Extract the [x, y] coordinate from the center of the cell holding the provided text.  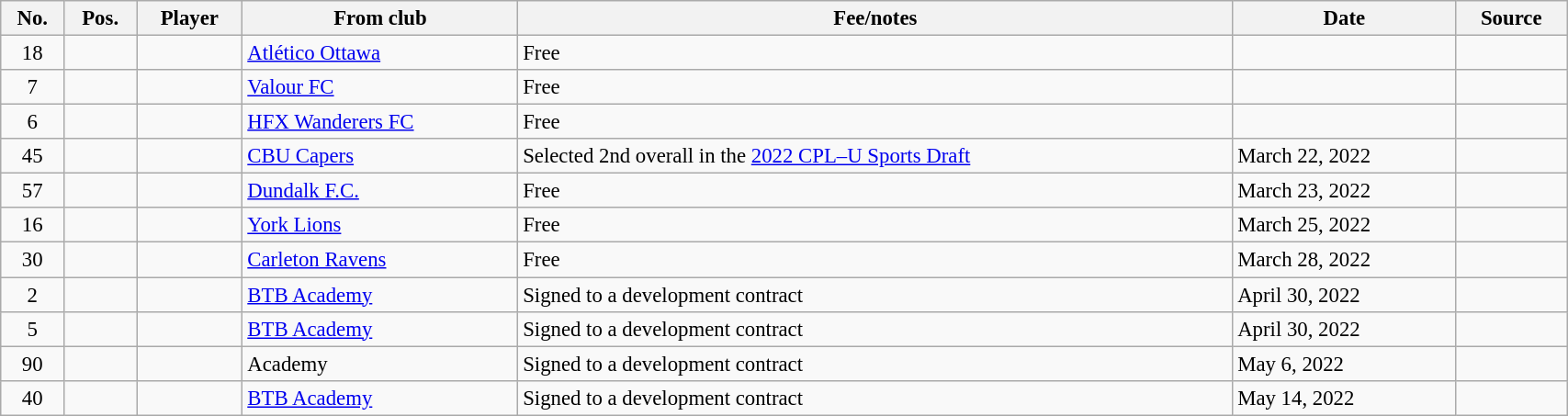
York Lions [380, 225]
Date [1345, 18]
Fee/notes [875, 18]
Source [1512, 18]
March 23, 2022 [1345, 191]
No. [33, 18]
16 [33, 225]
Valour FC [380, 87]
CBU Capers [380, 156]
30 [33, 260]
From club [380, 18]
18 [33, 53]
6 [33, 122]
March 25, 2022 [1345, 225]
Atlético Ottawa [380, 53]
90 [33, 364]
March 22, 2022 [1345, 156]
40 [33, 398]
March 28, 2022 [1345, 260]
Player [189, 18]
5 [33, 329]
Pos. [101, 18]
Selected 2nd overall in the 2022 CPL–U Sports Draft [875, 156]
May 6, 2022 [1345, 364]
Carleton Ravens [380, 260]
2 [33, 295]
HFX Wanderers FC [380, 122]
45 [33, 156]
Academy [380, 364]
57 [33, 191]
Dundalk F.C. [380, 191]
May 14, 2022 [1345, 398]
7 [33, 87]
